Return (X, Y) of the center of cell containing provided text 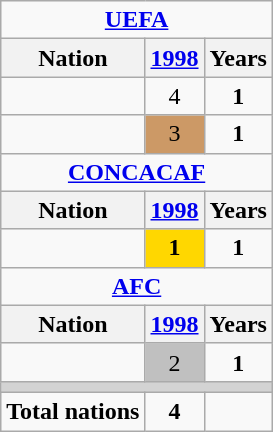
UEFA (137, 20)
Total nations (73, 411)
CONCACAF (137, 172)
3 (174, 134)
AFC (137, 286)
2 (174, 362)
